Search for the cell housing the specified text and yield its [x, y] center coordinate. 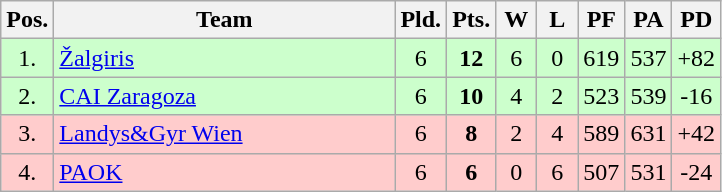
531 [648, 172]
539 [648, 96]
PD [696, 20]
2. [28, 96]
1. [28, 58]
8 [472, 134]
PA [648, 20]
Pld. [421, 20]
10 [472, 96]
CAI Zaragoza [224, 96]
12 [472, 58]
Žalgiris [224, 58]
Landys&Gyr Wien [224, 134]
507 [602, 172]
+82 [696, 58]
537 [648, 58]
Pos. [28, 20]
589 [602, 134]
-16 [696, 96]
-24 [696, 172]
W [516, 20]
PAOK [224, 172]
Pts. [472, 20]
631 [648, 134]
PF [602, 20]
L [558, 20]
4. [28, 172]
619 [602, 58]
+42 [696, 134]
3. [28, 134]
523 [602, 96]
Team [224, 20]
